Return [X, Y] of the center of cell containing provided text 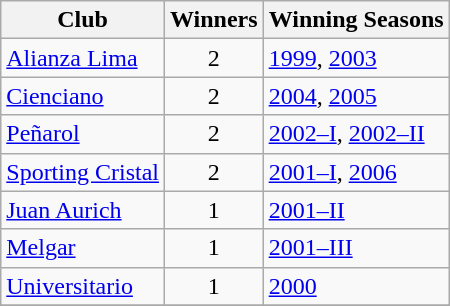
2001–I, 2006 [356, 172]
Sporting Cristal [83, 172]
Universitario [83, 286]
Melgar [83, 248]
Club [83, 20]
Juan Aurich [83, 210]
Alianza Lima [83, 58]
2000 [356, 286]
Peñarol [83, 134]
2004, 2005 [356, 96]
2001–III [356, 248]
Winning Seasons [356, 20]
Cienciano [83, 96]
1999, 2003 [356, 58]
2002–I, 2002–II [356, 134]
2001–II [356, 210]
Winners [214, 20]
